Identify which cell holds the provided text, then report its [x, y] central coordinate. 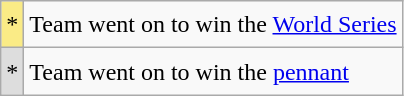
Team went on to win the World Series [213, 24]
Team went on to win the pennant [213, 72]
